Provide the [X, Y] coordinate of the cell's center where the given text is located.  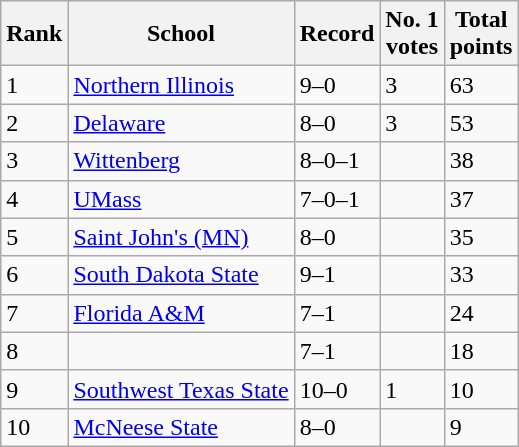
Delaware [181, 123]
No. 1votes [412, 34]
5 [34, 237]
UMass [181, 199]
School [181, 34]
Saint John's (MN) [181, 237]
4 [34, 199]
38 [481, 161]
6 [34, 275]
Northern Illinois [181, 85]
8–0–1 [337, 161]
Wittenberg [181, 161]
33 [481, 275]
8 [34, 351]
9–0 [337, 85]
Rank [34, 34]
Florida A&M [181, 313]
2 [34, 123]
South Dakota State [181, 275]
10–0 [337, 389]
37 [481, 199]
7–0–1 [337, 199]
63 [481, 85]
35 [481, 237]
18 [481, 351]
Totalpoints [481, 34]
McNeese State [181, 427]
9–1 [337, 275]
Southwest Texas State [181, 389]
Record [337, 34]
7 [34, 313]
53 [481, 123]
24 [481, 313]
